Extract the [x, y] coordinate from the center of the cell holding the provided text.  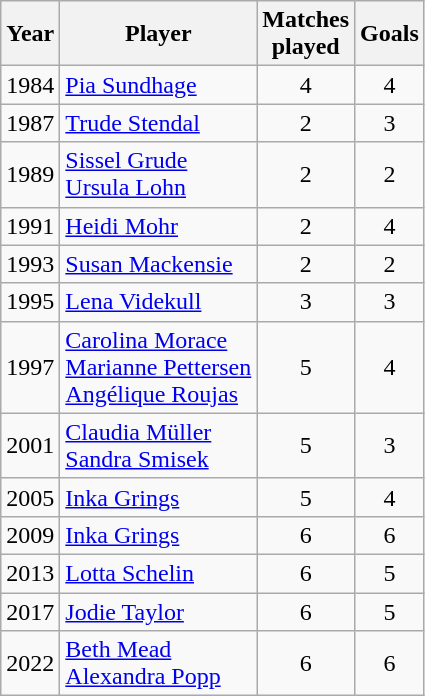
Lena Videkull [158, 302]
1997 [30, 367]
1993 [30, 264]
1991 [30, 226]
Heidi Mohr [158, 226]
Goals [390, 34]
1987 [30, 123]
1984 [30, 85]
1989 [30, 174]
2009 [30, 535]
Pia Sundhage [158, 85]
Beth Mead Alexandra Popp [158, 664]
2022 [30, 664]
Sissel Grude Ursula Lohn [158, 174]
2013 [30, 573]
Jodie Taylor [158, 611]
Susan Mackensie [158, 264]
2005 [30, 497]
2017 [30, 611]
Player [158, 34]
Year [30, 34]
Carolina Morace Marianne Pettersen Angélique Roujas [158, 367]
1995 [30, 302]
Trude Stendal [158, 123]
Lotta Schelin [158, 573]
Claudia Müller Sandra Smisek [158, 446]
Matchesplayed [306, 34]
2001 [30, 446]
